For the text-containing cell, return its midpoint in [X, Y] coordinate format. 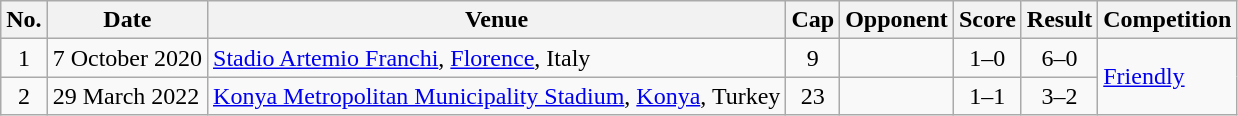
7 October 2020 [127, 58]
Result [1059, 20]
9 [813, 58]
No. [24, 20]
23 [813, 96]
29 March 2022 [127, 96]
Cap [813, 20]
1 [24, 58]
Competition [1168, 20]
1–0 [987, 58]
6–0 [1059, 58]
3–2 [1059, 96]
Opponent [897, 20]
2 [24, 96]
Venue [497, 20]
Konya Metropolitan Municipality Stadium, Konya, Turkey [497, 96]
1–1 [987, 96]
Date [127, 20]
Stadio Artemio Franchi, Florence, Italy [497, 58]
Friendly [1168, 77]
Score [987, 20]
